Find where the given text appears and provide that cell's center as [x, y] coordinate. 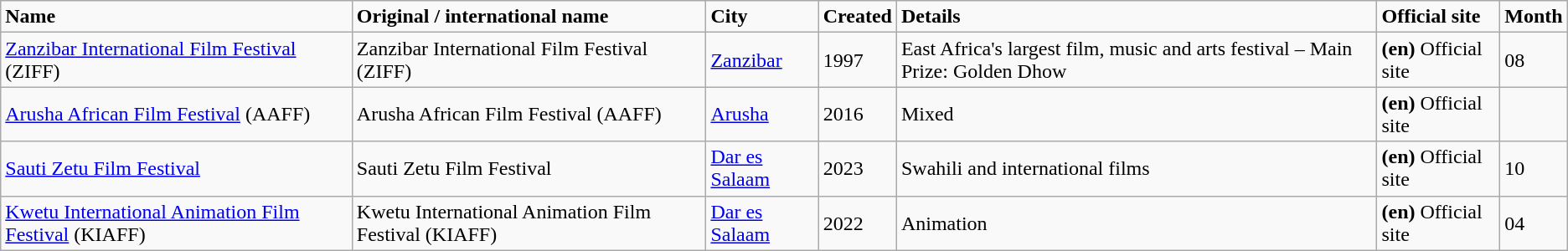
Details [1137, 17]
City [762, 17]
Arusha [762, 114]
2016 [858, 114]
2022 [858, 223]
Name [177, 17]
Animation [1137, 223]
2023 [858, 169]
Zanzibar [762, 60]
Official site [1439, 17]
08 [1534, 60]
East Africa's largest film, music and arts festival – Main Prize: Golden Dhow [1137, 60]
Original / international name [529, 17]
Mixed [1137, 114]
Month [1534, 17]
04 [1534, 223]
Created [858, 17]
1997 [858, 60]
10 [1534, 169]
Swahili and international films [1137, 169]
